Search for the cell housing the specified text and yield its (X, Y) center coordinate. 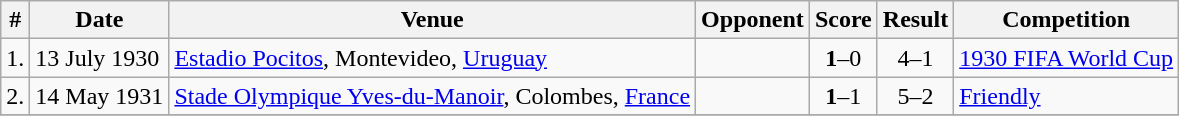
4–1 (915, 58)
13 July 1930 (100, 58)
1–1 (843, 96)
Competition (1066, 20)
# (16, 20)
14 May 1931 (100, 96)
Score (843, 20)
Opponent (753, 20)
Stade Olympique Yves-du-Manoir, Colombes, France (432, 96)
Friendly (1066, 96)
2. (16, 96)
Venue (432, 20)
1–0 (843, 58)
1. (16, 58)
Estadio Pocitos, Montevideo, Uruguay (432, 58)
Date (100, 20)
5–2 (915, 96)
1930 FIFA World Cup (1066, 58)
Result (915, 20)
